Extract the (X, Y) coordinate from the center of the cell holding the provided text.  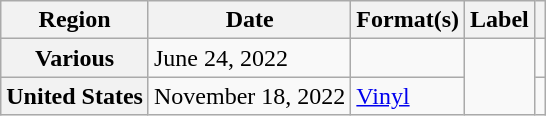
Various (75, 58)
Date (249, 20)
Format(s) (408, 20)
Label (500, 20)
Region (75, 20)
November 18, 2022 (249, 96)
June 24, 2022 (249, 58)
Vinyl (408, 96)
United States (75, 96)
